Return [X, Y] of the center of cell containing provided text 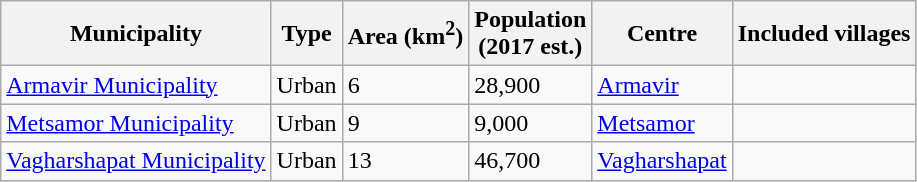
Centre [662, 34]
9 [406, 123]
9,000 [530, 123]
Population(2017 est.) [530, 34]
6 [406, 85]
Area (km2) [406, 34]
Vagharshapat [662, 161]
Metsamor [662, 123]
Included villages [824, 34]
Municipality [136, 34]
13 [406, 161]
Type [306, 34]
46,700 [530, 161]
28,900 [530, 85]
Armavir Municipality [136, 85]
Vagharshapat Municipality [136, 161]
Armavir [662, 85]
Metsamor Municipality [136, 123]
